Provide the [X, Y] coordinate of the cell's center where the given text is located.  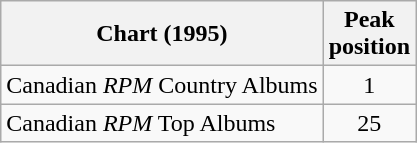
Peakposition [369, 34]
Canadian RPM Top Albums [162, 123]
Canadian RPM Country Albums [162, 85]
Chart (1995) [162, 34]
1 [369, 85]
25 [369, 123]
